Return [x, y] of the center of cell containing provided text 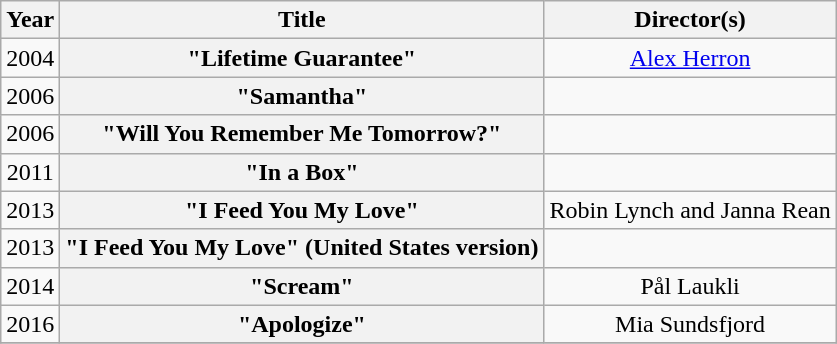
2014 [30, 286]
"In a Box" [302, 172]
Mia Sundsfjord [690, 324]
Year [30, 20]
"Scream" [302, 286]
"Samantha" [302, 96]
Director(s) [690, 20]
2016 [30, 324]
Pål Laukli [690, 286]
Title [302, 20]
"Apologize" [302, 324]
"I Feed You My Love" [302, 210]
"Lifetime Guarantee" [302, 58]
Alex Herron [690, 58]
2004 [30, 58]
"I Feed You My Love" (United States version) [302, 248]
2011 [30, 172]
"Will You Remember Me Tomorrow?" [302, 134]
Robin Lynch and Janna Rean [690, 210]
